Search for the cell housing the specified text and yield its (x, y) center coordinate. 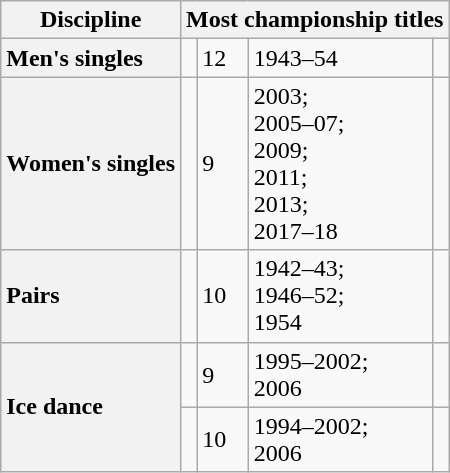
2003;2005–07;2009;2011;2013;2017–18 (340, 164)
1943–54 (340, 58)
Most championship titles (315, 20)
Discipline (91, 20)
Men's singles (91, 58)
12 (222, 58)
1942–43;1946–52;1954 (340, 296)
Women's singles (91, 164)
1994–2002;2006 (340, 440)
1995–2002;2006 (340, 374)
Ice dance (91, 407)
Pairs (91, 296)
